Identify which cell holds the provided text, then report its [x, y] central coordinate. 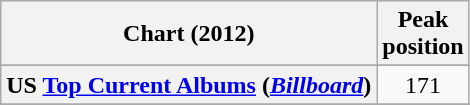
Chart (2012) [189, 34]
Peakposition [423, 34]
171 [423, 85]
US Top Current Albums (Billboard) [189, 85]
